Search for the cell housing the specified text and yield its (X, Y) center coordinate. 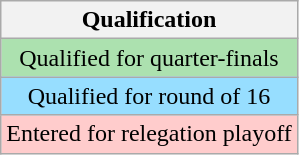
Qualified for round of 16 (150, 96)
Entered for relegation playoff (150, 134)
Qualification (150, 20)
Qualified for quarter-finals (150, 58)
